Capture the cell that displays the provided text and extract its (X, Y) central coordinate. 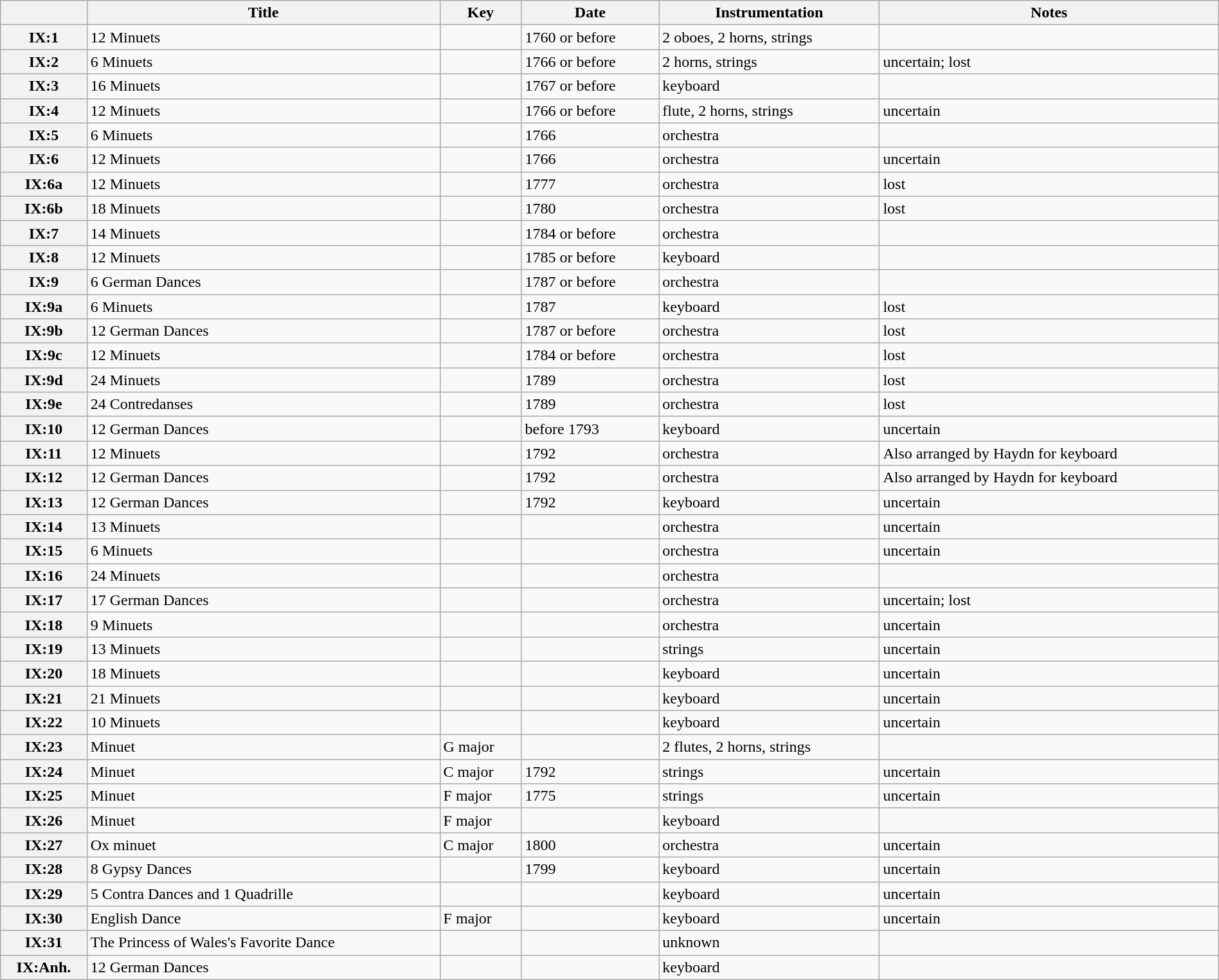
The Princess of Wales's Favorite Dance (264, 943)
IX:9d (44, 380)
IX:31 (44, 943)
5 Contra Dances and 1 Quadrille (264, 894)
IX:22 (44, 723)
17 German Dances (264, 600)
English Dance (264, 918)
1760 or before (590, 37)
2 horns, strings (769, 62)
IX:12 (44, 478)
1767 or before (590, 86)
unknown (769, 943)
IX:14 (44, 527)
1780 (590, 208)
IX:6a (44, 184)
IX:9c (44, 356)
Date (590, 13)
16 Minuets (264, 86)
1777 (590, 184)
IX:9 (44, 282)
9 Minuets (264, 624)
IX:2 (44, 62)
IX:19 (44, 649)
IX:10 (44, 429)
IX:16 (44, 576)
IX:5 (44, 135)
IX:6 (44, 159)
10 Minuets (264, 723)
Title (264, 13)
IX:17 (44, 600)
IX:8 (44, 257)
2 flutes, 2 horns, strings (769, 747)
1800 (590, 845)
flute, 2 horns, strings (769, 111)
Ox minuet (264, 845)
1787 (590, 307)
IX:15 (44, 551)
IX:11 (44, 453)
IX:30 (44, 918)
IX:29 (44, 894)
IX:4 (44, 111)
G major (481, 747)
IX:9b (44, 331)
Notes (1049, 13)
IX:3 (44, 86)
IX:25 (44, 796)
IX:Anh. (44, 967)
before 1793 (590, 429)
21 Minuets (264, 698)
IX:18 (44, 624)
1775 (590, 796)
Key (481, 13)
Instrumentation (769, 13)
6 German Dances (264, 282)
IX:9e (44, 404)
1799 (590, 869)
IX:13 (44, 502)
8 Gypsy Dances (264, 869)
IX:20 (44, 673)
IX:9a (44, 307)
IX:21 (44, 698)
IX:6b (44, 208)
2 oboes, 2 horns, strings (769, 37)
IX:7 (44, 233)
IX:27 (44, 845)
IX:26 (44, 821)
IX:28 (44, 869)
IX:1 (44, 37)
14 Minuets (264, 233)
IX:24 (44, 772)
1785 or before (590, 257)
IX:23 (44, 747)
24 Contredanses (264, 404)
